Find where the given text appears and provide that cell's center as (X, Y) coordinate. 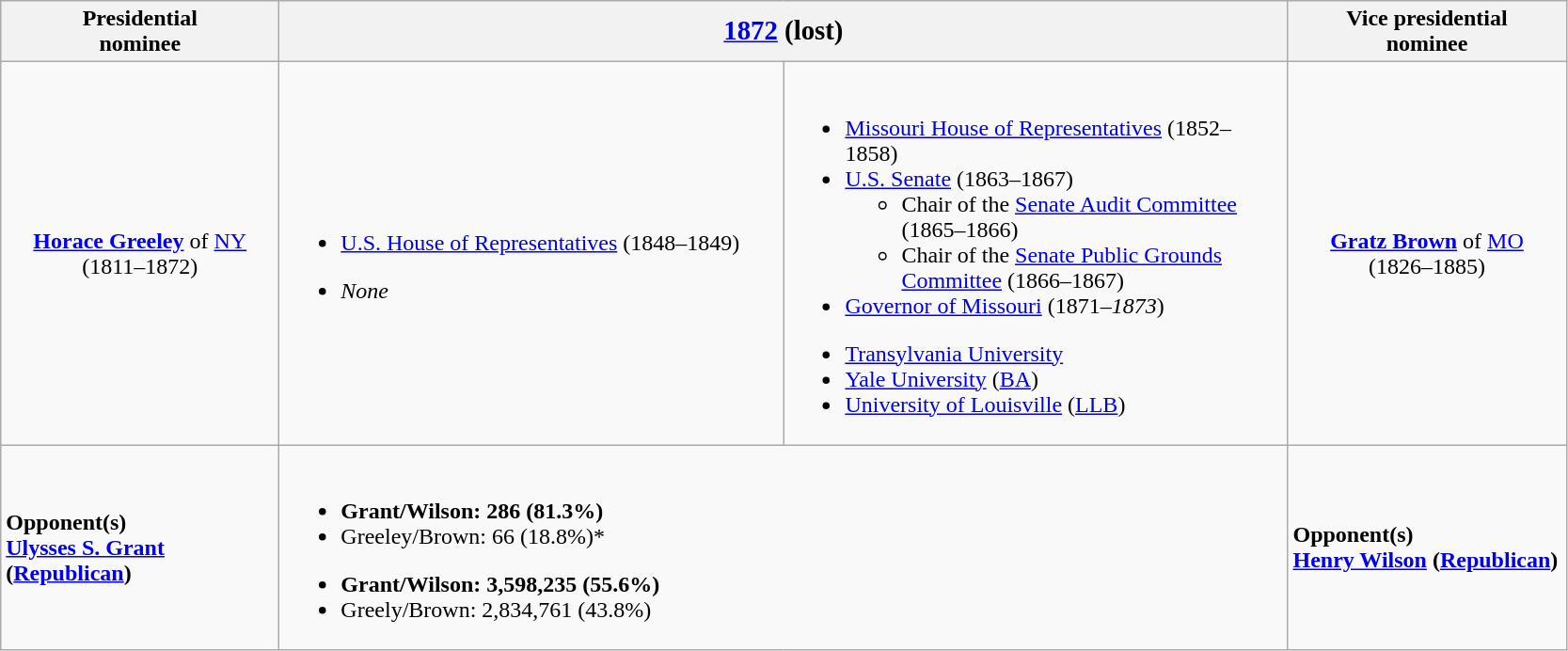
Gratz Brown of MO(1826–1885) (1427, 254)
Presidentialnominee (140, 32)
Opponent(s)Ulysses S. Grant (Republican) (140, 548)
Horace Greeley of NY(1811–1872) (140, 254)
U.S. House of Representatives (1848–1849)None (531, 254)
Opponent(s)Henry Wilson (Republican) (1427, 548)
1872 (lost) (784, 32)
Vice presidentialnominee (1427, 32)
Grant/Wilson: 286 (81.3%)Greeley/Brown: 66 (18.8%)*Grant/Wilson: 3,598,235 (55.6%)Greely/Brown: 2,834,761 (43.8%) (784, 548)
